Extract the (x, y) coordinate from the center of the cell holding the provided text.  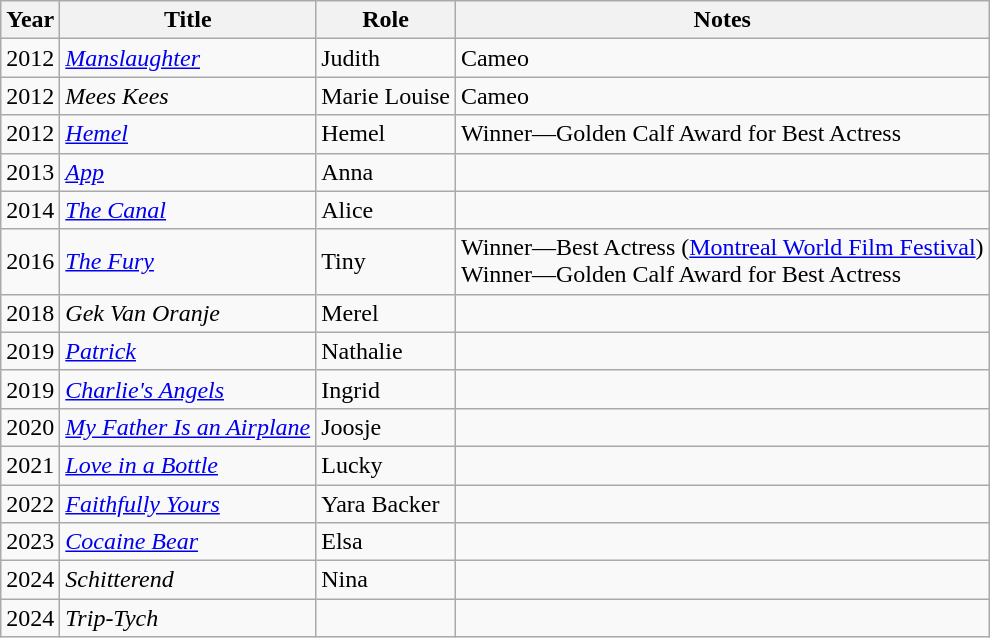
Year (30, 20)
2018 (30, 313)
Role (386, 20)
Elsa (386, 542)
Mees Kees (188, 96)
Alice (386, 210)
Title (188, 20)
Trip-Tych (188, 618)
Schitterend (188, 580)
Marie Louise (386, 96)
The Fury (188, 262)
Ingrid (386, 389)
Nina (386, 580)
Love in a Bottle (188, 465)
Tiny (386, 262)
Winner—Best Actress (Montreal World Film Festival)Winner—Golden Calf Award for Best Actress (722, 262)
Anna (386, 172)
2014 (30, 210)
2020 (30, 427)
Lucky (386, 465)
2013 (30, 172)
Winner—Golden Calf Award for Best Actress (722, 134)
2021 (30, 465)
Nathalie (386, 351)
Merel (386, 313)
Faithfully Yours (188, 503)
My Father Is an Airplane (188, 427)
2022 (30, 503)
Judith (386, 58)
App (188, 172)
Notes (722, 20)
Patrick (188, 351)
Joosje (386, 427)
Cocaine Bear (188, 542)
Charlie's Angels (188, 389)
The Canal (188, 210)
2023 (30, 542)
Gek Van Oranje (188, 313)
Manslaughter (188, 58)
2016 (30, 262)
Yara Backer (386, 503)
